Capture the cell that displays the provided text and extract its (x, y) central coordinate. 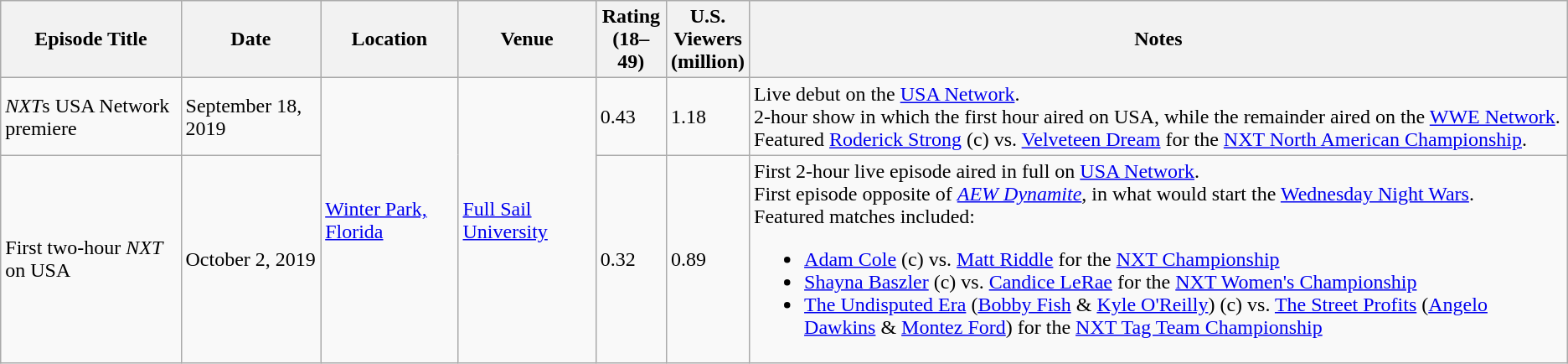
NXTs USA Network premiere (90, 117)
Rating(18–49) (631, 39)
0.89 (707, 259)
Date (251, 39)
Location (389, 39)
0.32 (631, 259)
U.S.Viewers(million) (707, 39)
Venue (527, 39)
Notes (1159, 39)
Full Sail University (527, 221)
September 18, 2019 (251, 117)
0.43 (631, 117)
October 2, 2019 (251, 259)
First two-hour NXT on USA (90, 259)
Winter Park, Florida (389, 221)
Episode Title (90, 39)
1.18 (707, 117)
